Determine the [X, Y] coordinate at the center of the cell enclosing the given text.  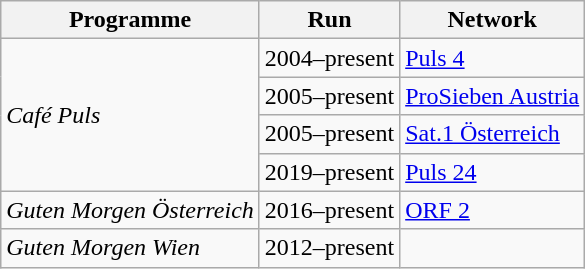
ProSieben Austria [492, 96]
Sat.1 Österreich [492, 134]
Puls 4 [492, 58]
Café Puls [130, 115]
2019–present [329, 172]
2004–present [329, 58]
Puls 24 [492, 172]
2012–present [329, 248]
Guten Morgen Wien [130, 248]
Guten Morgen Österreich [130, 210]
Network [492, 20]
ORF 2 [492, 210]
Run [329, 20]
Programme [130, 20]
2016–present [329, 210]
